Locate the cell with the specified text and output its [X, Y] center coordinate. 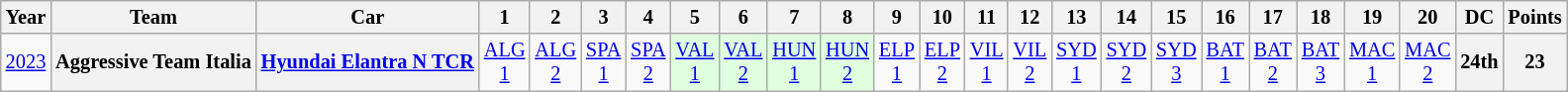
11 [987, 17]
ELP2 [942, 62]
16 [1225, 17]
SPA1 [604, 62]
Hyundai Elantra N TCR [368, 62]
7 [794, 17]
8 [847, 17]
SYD2 [1127, 62]
DC [1479, 17]
15 [1176, 17]
Points [1535, 17]
19 [1372, 17]
HUN1 [794, 62]
MAC1 [1372, 62]
SYD3 [1176, 62]
SYD1 [1076, 62]
2023 [26, 62]
VIL1 [987, 62]
10 [942, 17]
4 [647, 17]
6 [742, 17]
9 [897, 17]
3 [604, 17]
17 [1273, 17]
Aggressive Team Italia [153, 62]
23 [1535, 62]
VIL2 [1029, 62]
MAC2 [1427, 62]
14 [1127, 17]
ALG1 [505, 62]
1 [505, 17]
ALG2 [555, 62]
5 [695, 17]
12 [1029, 17]
18 [1321, 17]
Car [368, 17]
Year [26, 17]
Team [153, 17]
VAL1 [695, 62]
BAT1 [1225, 62]
VAL2 [742, 62]
13 [1076, 17]
SPA2 [647, 62]
24th [1479, 62]
2 [555, 17]
20 [1427, 17]
ELP1 [897, 62]
HUN2 [847, 62]
BAT2 [1273, 62]
BAT3 [1321, 62]
